For the text-containing cell, return its midpoint in (x, y) coordinate format. 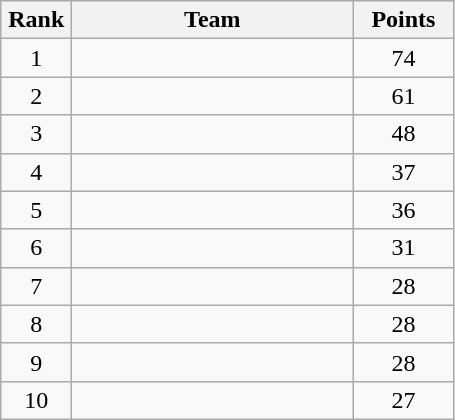
27 (404, 400)
10 (36, 400)
3 (36, 134)
6 (36, 248)
48 (404, 134)
Points (404, 20)
31 (404, 248)
Team (212, 20)
7 (36, 286)
8 (36, 324)
4 (36, 172)
37 (404, 172)
9 (36, 362)
5 (36, 210)
Rank (36, 20)
74 (404, 58)
36 (404, 210)
61 (404, 96)
1 (36, 58)
2 (36, 96)
